Return (X, Y) of the center of cell containing provided text 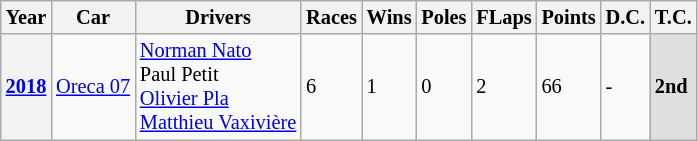
6 (332, 87)
2nd (674, 87)
Norman Nato Paul Petit Olivier Pla Matthieu Vaxivière (218, 87)
Points (569, 17)
Wins (390, 17)
Races (332, 17)
D.C. (626, 17)
FLaps (504, 17)
1 (390, 87)
2018 (26, 87)
0 (444, 87)
Oreca 07 (93, 87)
Year (26, 17)
Car (93, 17)
2 (504, 87)
T.C. (674, 17)
Drivers (218, 17)
66 (569, 87)
Poles (444, 17)
- (626, 87)
